Determine the [X, Y] coordinate at the center of the cell enclosing the given text.  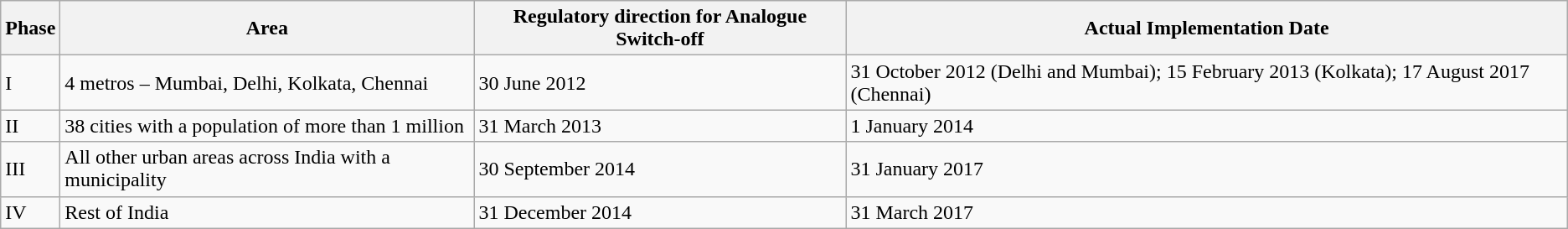
31 December 2014 [660, 212]
III [30, 169]
31 March 2017 [1206, 212]
1 January 2014 [1206, 126]
Regulatory direction for Analogue Switch-off [660, 29]
31 January 2017 [1206, 169]
31 March 2013 [660, 126]
38 cities with a population of more than 1 million [267, 126]
30 September 2014 [660, 169]
Rest of India [267, 212]
31 October 2012 (Delhi and Mumbai); 15 February 2013 (Kolkata); 17 August 2017 (Chennai) [1206, 82]
Phase [30, 29]
I [30, 82]
All other urban areas across India with a municipality [267, 169]
30 June 2012 [660, 82]
II [30, 126]
IV [30, 212]
4 metros – Mumbai, Delhi, Kolkata, Chennai [267, 82]
Actual Implementation Date [1206, 29]
Area [267, 29]
